Return (X, Y) of the center of cell containing provided text 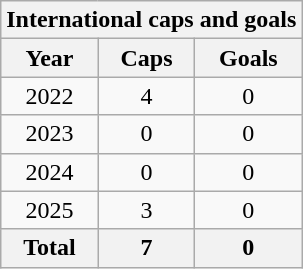
International caps and goals (152, 20)
2024 (50, 172)
Total (50, 248)
Year (50, 58)
Goals (248, 58)
2022 (50, 96)
2025 (50, 210)
3 (146, 210)
2023 (50, 134)
4 (146, 96)
7 (146, 248)
Caps (146, 58)
